Return [x, y] of the center of cell containing provided text 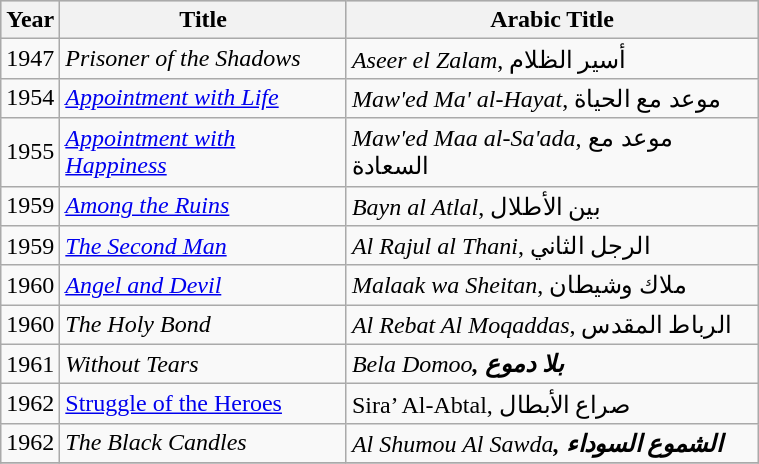
Maw'ed Ma' al-Hayat, موعد مع الحياة [552, 98]
Year [30, 20]
Appointment with Life [204, 98]
Title [204, 20]
Maw'ed Maa al-Sa'ada, موعد مع السعادة [552, 152]
Bela Domoo, بلا دموع [552, 364]
Among the Ruins [204, 206]
Bayn al Atlal, بين الأطلال [552, 206]
The Holy Bond [204, 325]
Prisoner of the Shadows [204, 59]
Aseer el Zalam, أسير الظلام [552, 59]
Arabic Title [552, 20]
Al Rebat Al Moqaddas, الرباط المقدس [552, 325]
1954 [30, 98]
1955 [30, 152]
1947 [30, 59]
1961 [30, 364]
Malaak wa Sheitan, ملاك وشيطان [552, 285]
Angel and Devil [204, 285]
Al Shumou Al Sawda, الشموع السوداء [552, 443]
The Second Man [204, 246]
The Black Candles [204, 443]
Appointment with Happiness [204, 152]
Sira’ Al-Abtal, صراع الأبطال [552, 404]
Without Tears [204, 364]
Struggle of the Heroes [204, 404]
Al Rajul al Thani, الرجل الثاني [552, 246]
